Pinpoint the cell where the given text exists, returning its [X, Y] midpoint coordinate. 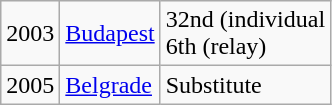
Belgrade [110, 85]
32nd (individual6th (relay) [245, 34]
Substitute [245, 85]
Budapest [110, 34]
2003 [30, 34]
2005 [30, 85]
